Return [x, y] of the center of cell containing provided text 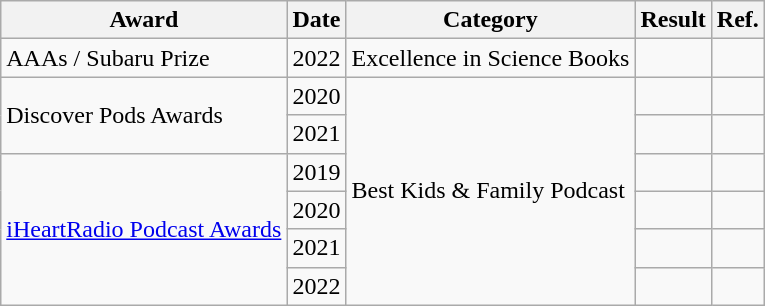
Award [144, 20]
Ref. [738, 20]
Date [316, 20]
Best Kids & Family Podcast [490, 191]
Result [673, 20]
AAAs / Subaru Prize [144, 58]
Excellence in Science Books [490, 58]
Discover Pods Awards [144, 115]
2019 [316, 172]
iHeartRadio Podcast Awards [144, 229]
Category [490, 20]
